Pinpoint the cell where the given text exists, returning its (x, y) midpoint coordinate. 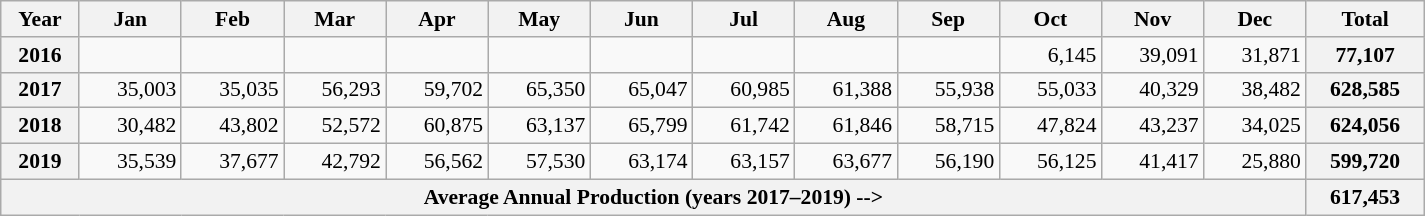
61,742 (744, 126)
Jun (641, 19)
Aug (846, 19)
617,453 (1365, 197)
63,137 (539, 126)
56,125 (1050, 162)
42,792 (335, 162)
39,091 (1152, 55)
Jul (744, 19)
65,350 (539, 90)
43,237 (1152, 126)
77,107 (1365, 55)
Nov (1152, 19)
35,539 (130, 162)
2018 (40, 126)
59,702 (437, 90)
2019 (40, 162)
63,174 (641, 162)
38,482 (1255, 90)
2016 (40, 55)
60,875 (437, 126)
57,530 (539, 162)
Average Annual Production (years 2017–2019) --> (654, 197)
65,799 (641, 126)
25,880 (1255, 162)
Total (1365, 19)
52,572 (335, 126)
624,056 (1365, 126)
65,047 (641, 90)
55,033 (1050, 90)
63,157 (744, 162)
31,871 (1255, 55)
2017 (40, 90)
40,329 (1152, 90)
May (539, 19)
35,003 (130, 90)
56,562 (437, 162)
41,417 (1152, 162)
61,388 (846, 90)
30,482 (130, 126)
628,585 (1365, 90)
35,035 (232, 90)
Year (40, 19)
599,720 (1365, 162)
55,938 (948, 90)
61,846 (846, 126)
60,985 (744, 90)
34,025 (1255, 126)
Mar (335, 19)
Dec (1255, 19)
Apr (437, 19)
56,190 (948, 162)
56,293 (335, 90)
6,145 (1050, 55)
37,677 (232, 162)
Sep (948, 19)
Jan (130, 19)
Feb (232, 19)
47,824 (1050, 126)
58,715 (948, 126)
Oct (1050, 19)
63,677 (846, 162)
43,802 (232, 126)
